Locate the cell with the specified text and output its [x, y] center coordinate. 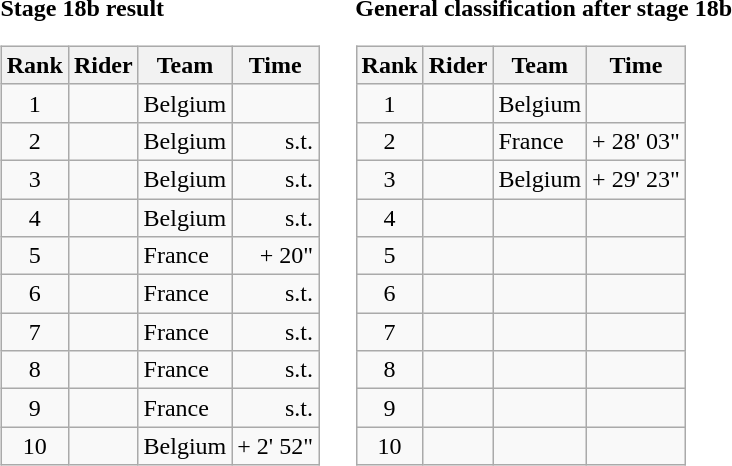
+ 20" [276, 256]
+ 2' 52" [276, 446]
+ 28' 03" [636, 141]
+ 29' 23" [636, 179]
